Scan for the cell matching the given text and deliver its (x, y) coordinate at center. 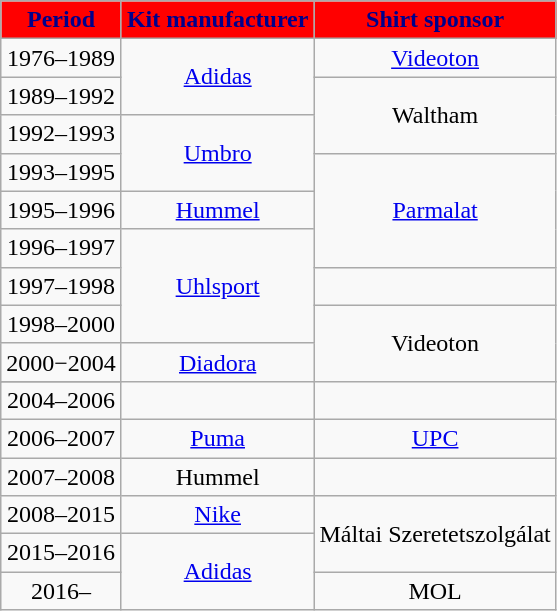
1989–1992 (62, 96)
Máltai Szeretetszolgálat (435, 534)
2007–2008 (62, 477)
1993–1995 (62, 172)
UPC (435, 438)
1992–1993 (62, 134)
2004–2006 (62, 400)
Kit manufacturer (218, 20)
1998–2000 (62, 324)
1996–1997 (62, 248)
2000−2004 (62, 362)
Parmalat (435, 210)
2016– (62, 591)
Diadora (218, 362)
2006–2007 (62, 438)
Waltham (435, 115)
1997–1998 (62, 286)
Puma (218, 438)
2008–2015 (62, 515)
Umbro (218, 153)
MOL (435, 591)
Uhlsport (218, 286)
Shirt sponsor (435, 20)
Nike (218, 515)
2015–2016 (62, 553)
Period (62, 20)
1976–1989 (62, 58)
1995–1996 (62, 210)
